Scan for the cell matching the given text and deliver its (X, Y) coordinate at center. 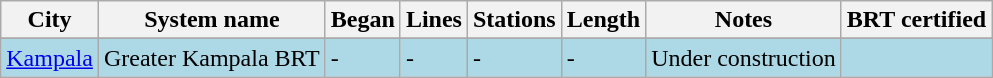
Notes (744, 20)
System name (212, 20)
Stations (514, 20)
Under construction (744, 58)
Length (603, 20)
Greater Kampala BRT (212, 58)
Kampala (50, 58)
Lines (434, 20)
BRT certified (916, 20)
City (50, 20)
Began (362, 20)
